Locate the cell with the specified text and output its [X, Y] center coordinate. 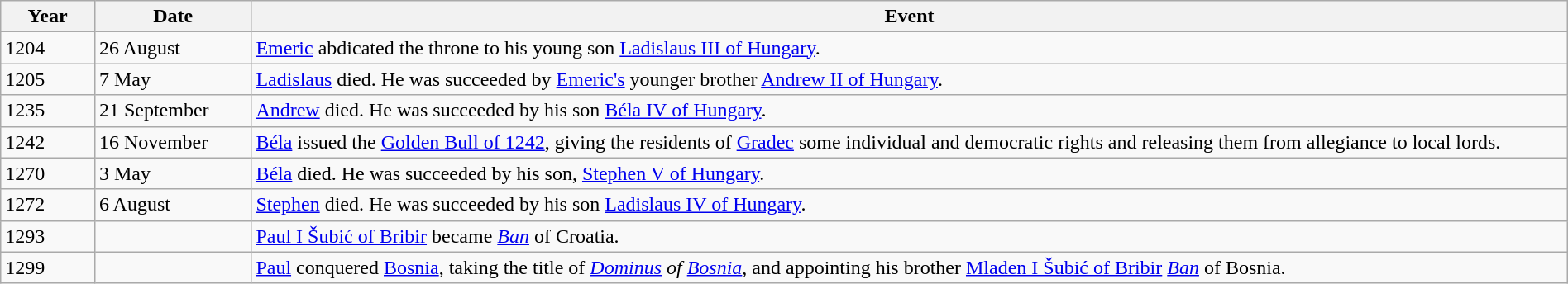
1299 [48, 267]
Date [172, 17]
Emeric abdicated the throne to his young son Ladislaus III of Hungary. [910, 48]
16 November [172, 142]
6 August [172, 205]
21 September [172, 111]
1293 [48, 236]
Andrew died. He was succeeded by his son Béla IV of Hungary. [910, 111]
Paul conquered Bosnia, taking the title of Dominus of Bosnia, and appointing his brother Mladen I Šubić of Bribir Ban of Bosnia. [910, 267]
1270 [48, 173]
1204 [48, 48]
1242 [48, 142]
7 May [172, 79]
26 August [172, 48]
Ladislaus died. He was succeeded by Emeric's younger brother Andrew II of Hungary. [910, 79]
3 May [172, 173]
Paul I Šubić of Bribir became Ban of Croatia. [910, 236]
Béla died. He was succeeded by his son, Stephen V of Hungary. [910, 173]
Year [48, 17]
1205 [48, 79]
1235 [48, 111]
Event [910, 17]
Stephen died. He was succeeded by his son Ladislaus IV of Hungary. [910, 205]
1272 [48, 205]
